Provide the [X, Y] coordinate of the cell's center where the given text is located.  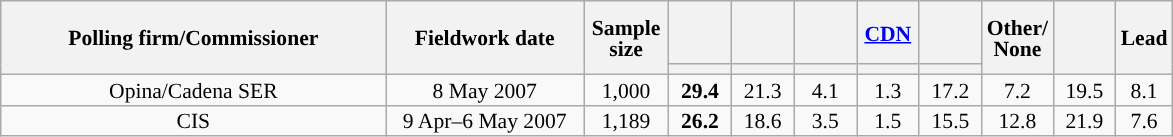
Fieldwork date [485, 38]
17.2 [950, 90]
Opina/Cadena SER [194, 90]
19.5 [1084, 90]
1,189 [626, 120]
21.3 [762, 90]
Sample size [626, 38]
26.2 [700, 120]
1.3 [888, 90]
18.6 [762, 120]
1,000 [626, 90]
Polling firm/Commissioner [194, 38]
Lead [1144, 38]
7.2 [1018, 90]
CIS [194, 120]
21.9 [1084, 120]
1.5 [888, 120]
4.1 [826, 90]
3.5 [826, 120]
9 Apr–6 May 2007 [485, 120]
CDN [888, 32]
29.4 [700, 90]
12.8 [1018, 120]
7.6 [1144, 120]
8 May 2007 [485, 90]
15.5 [950, 120]
8.1 [1144, 90]
Other/None [1018, 38]
